Determine the [x, y] coordinate at the center of the cell enclosing the given text.  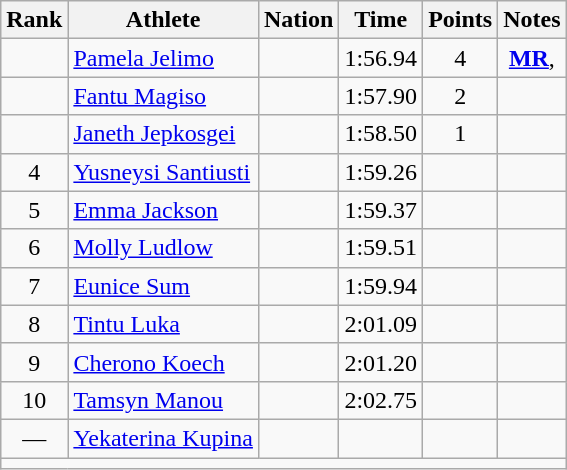
2 [460, 96]
Yekaterina Kupina [164, 438]
1:59.51 [381, 248]
Pamela Jelimo [164, 58]
1 [460, 134]
1:58.50 [381, 134]
Cherono Koech [164, 362]
8 [34, 324]
2:01.09 [381, 324]
9 [34, 362]
5 [34, 210]
Points [460, 20]
Tintu Luka [164, 324]
2:01.20 [381, 362]
2:02.75 [381, 400]
1:59.94 [381, 286]
Janeth Jepkosgei [164, 134]
Eunice Sum [164, 286]
— [34, 438]
Tamsyn Manou [164, 400]
Molly Ludlow [164, 248]
10 [34, 400]
Athlete [164, 20]
Nation [298, 20]
1:59.26 [381, 172]
Yusneysi Santiusti [164, 172]
1:57.90 [381, 96]
MR, [532, 58]
6 [34, 248]
Emma Jackson [164, 210]
1:59.37 [381, 210]
Time [381, 20]
Rank [34, 20]
Fantu Magiso [164, 96]
Notes [532, 20]
1:56.94 [381, 58]
7 [34, 286]
